Scan for the cell matching the given text and deliver its [X, Y] coordinate at center. 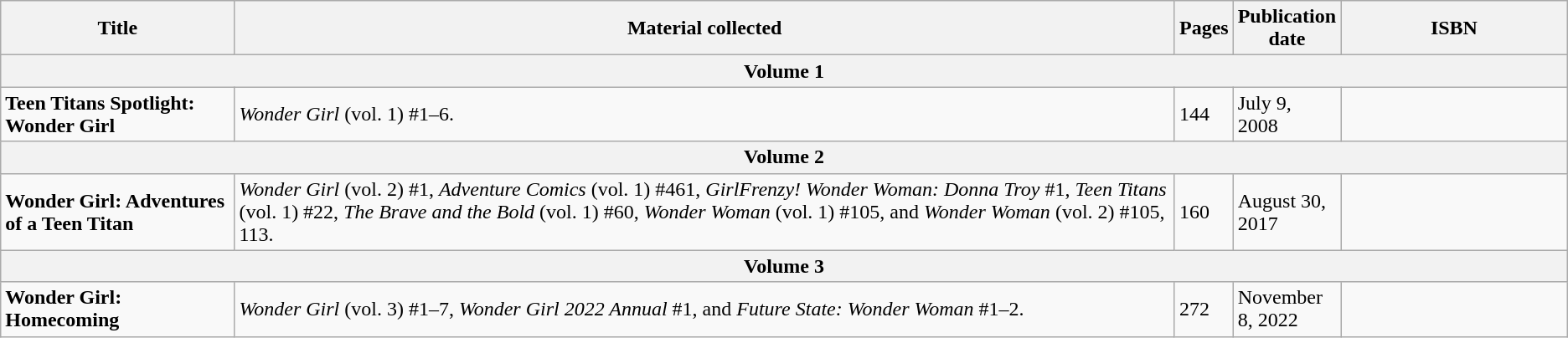
Volume 2 [784, 157]
160 [1204, 212]
Wonder Girl (vol. 1) #1–6. [705, 114]
Teen Titans Spotlight: Wonder Girl [117, 114]
Wonder Girl: Adventures of a Teen Titan [117, 212]
Volume 1 [784, 71]
Wonder Girl: Homecoming [117, 310]
Title [117, 28]
Publication date [1287, 28]
Volume 3 [784, 266]
Pages [1204, 28]
November 8, 2022 [1287, 310]
144 [1204, 114]
272 [1204, 310]
July 9, 2008 [1287, 114]
Wonder Girl (vol. 3) #1–7, Wonder Girl 2022 Annual #1, and Future State: Wonder Woman #1–2. [705, 310]
August 30, 2017 [1287, 212]
ISBN [1454, 28]
Material collected [705, 28]
